Find where the given text appears and provide that cell's center as (X, Y) coordinate. 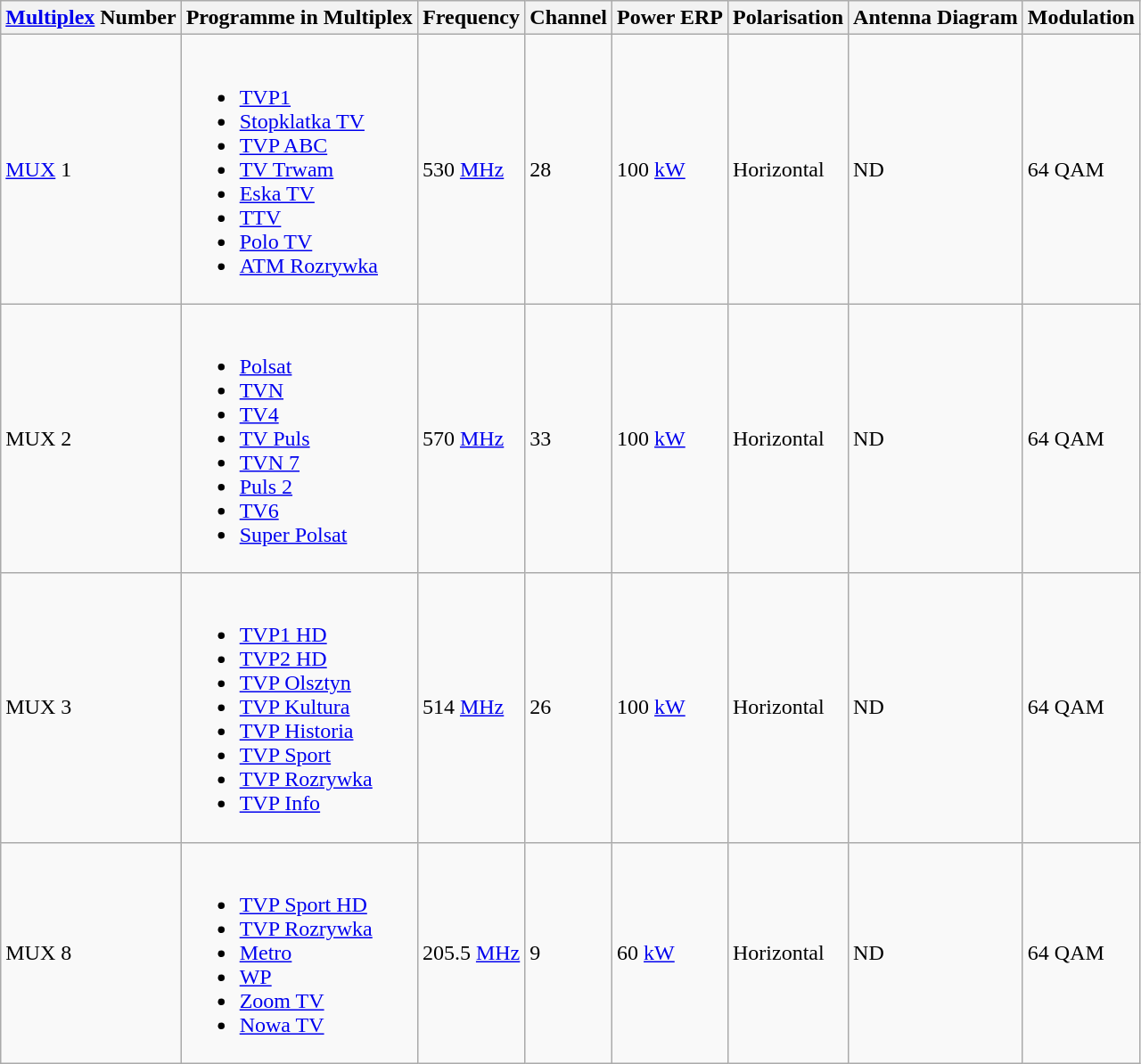
205.5 MHz (471, 953)
Polarisation (788, 18)
TVP Sport HDTVP RozrywkaMetroWPZoom TVNowa TV (300, 953)
Power ERP (670, 18)
570 MHz (471, 438)
TVP1Stopklatka TVTVP ABCTV TrwamEska TVTTVPolo TVATM Rozrywka (300, 169)
26 (569, 708)
28 (569, 169)
MUX 2 (91, 438)
Frequency (471, 18)
33 (569, 438)
9 (569, 953)
Programme in Multiplex (300, 18)
MUX 1 (91, 169)
TVP1 HDTVP2 HDTVP OlsztynTVP KulturaTVP HistoriaTVP SportTVP RozrywkaTVP Info (300, 708)
530 MHz (471, 169)
Antenna Diagram (936, 18)
Channel (569, 18)
Multiplex Number (91, 18)
Modulation (1080, 18)
MUX 8 (91, 953)
PolsatTVNTV4TV PulsTVN 7Puls 2TV6Super Polsat (300, 438)
MUX 3 (91, 708)
514 MHz (471, 708)
60 kW (670, 953)
